Scan for the cell matching the given text and deliver its [x, y] coordinate at center. 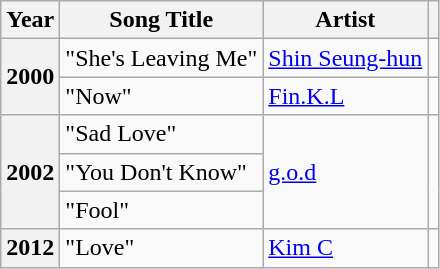
"Fool" [162, 210]
"You Don't Know" [162, 172]
Song Title [162, 20]
"Now" [162, 96]
"Love" [162, 248]
2000 [30, 77]
"Sad Love" [162, 134]
Shin Seung-hun [346, 58]
Year [30, 20]
2012 [30, 248]
Kim C [346, 248]
Fin.K.L [346, 96]
Artist [346, 20]
g.o.d [346, 172]
"She's Leaving Me" [162, 58]
2002 [30, 172]
